Provide the [x, y] coordinate of the cell's center where the given text is located.  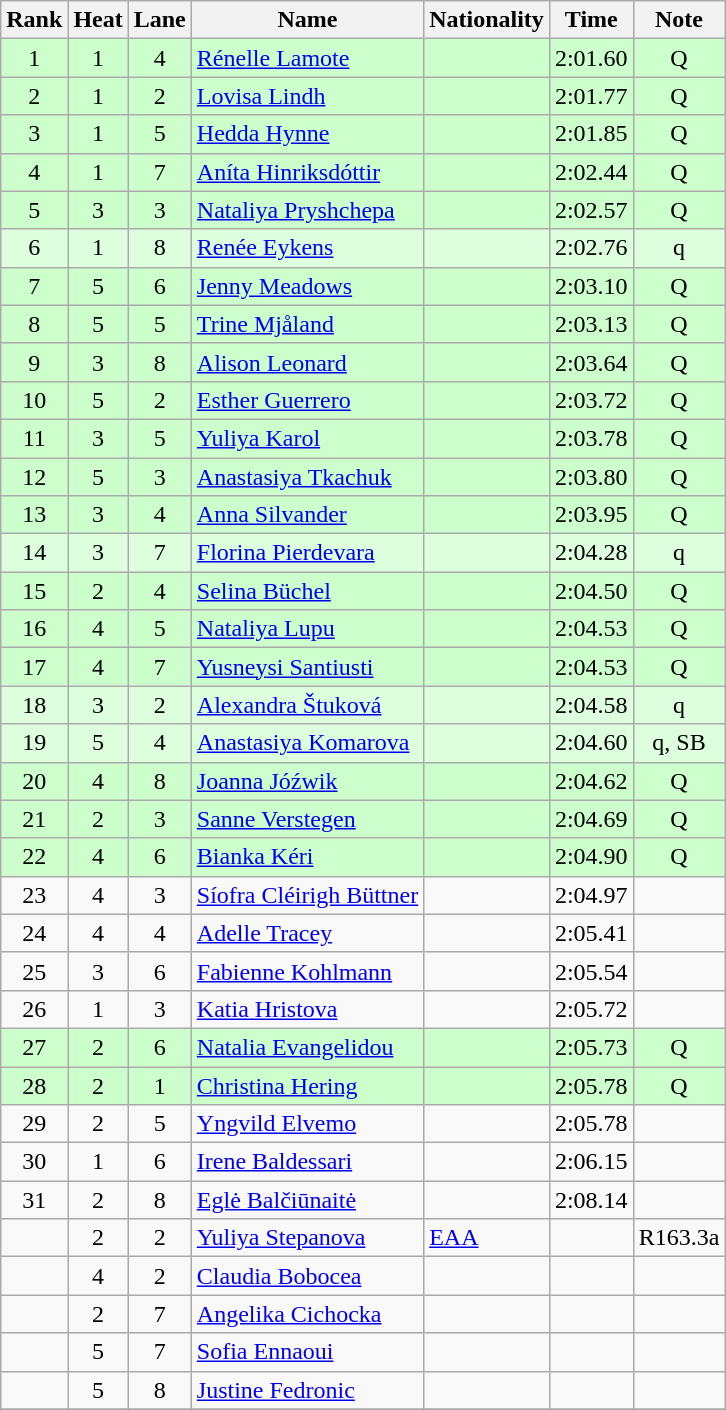
Christina Hering [307, 1085]
Nationality [487, 20]
Alexandra Štuková [307, 705]
28 [34, 1085]
12 [34, 477]
21 [34, 819]
22 [34, 857]
29 [34, 1124]
R163.3a [679, 1238]
2:03.10 [591, 286]
2:04.58 [591, 705]
Hedda Hynne [307, 134]
Nataliya Pryshchepa [307, 210]
Rank [34, 20]
16 [34, 629]
Yuliya Karol [307, 438]
Selina Büchel [307, 591]
Eglė Balčiūnaitė [307, 1200]
2:04.69 [591, 819]
Time [591, 20]
2:03.72 [591, 400]
2:05.73 [591, 1047]
20 [34, 781]
2:03.64 [591, 362]
Anastasiya Tkachuk [307, 477]
Yuliya Stepanova [307, 1238]
24 [34, 933]
Claudia Bobocea [307, 1276]
2:01.85 [591, 134]
Katia Hristova [307, 1009]
Trine Mjåland [307, 324]
2:05.72 [591, 1009]
9 [34, 362]
2:04.60 [591, 743]
Lane [160, 20]
Anastasiya Komarova [307, 743]
2:06.15 [591, 1162]
2:05.54 [591, 971]
Alison Leonard [307, 362]
2:04.50 [591, 591]
25 [34, 971]
q, SB [679, 743]
Rénelle Lamote [307, 58]
Anna Silvander [307, 515]
Florina Pierdevara [307, 553]
2:02.76 [591, 248]
Bianka Kéri [307, 857]
Yusneysi Santiusti [307, 667]
2:02.44 [591, 172]
13 [34, 515]
11 [34, 438]
14 [34, 553]
26 [34, 1009]
Síofra Cléirigh Büttner [307, 895]
2:05.41 [591, 933]
Nataliya Lupu [307, 629]
17 [34, 667]
Name [307, 20]
Angelika Cichocka [307, 1314]
2:04.28 [591, 553]
Natalia Evangelidou [307, 1047]
2:03.13 [591, 324]
2:04.62 [591, 781]
Lovisa Lindh [307, 96]
2:04.97 [591, 895]
31 [34, 1200]
23 [34, 895]
Joanna Jóźwik [307, 781]
Aníta Hinriksdóttir [307, 172]
2:03.80 [591, 477]
Fabienne Kohlmann [307, 971]
2:01.77 [591, 96]
Irene Baldessari [307, 1162]
2:03.78 [591, 438]
Sanne Verstegen [307, 819]
Heat [98, 20]
30 [34, 1162]
Note [679, 20]
Renée Eykens [307, 248]
2:01.60 [591, 58]
Yngvild Elvemo [307, 1124]
15 [34, 591]
2:02.57 [591, 210]
Adelle Tracey [307, 933]
27 [34, 1047]
19 [34, 743]
Esther Guerrero [307, 400]
2:08.14 [591, 1200]
EAA [487, 1238]
2:04.90 [591, 857]
Justine Fedronic [307, 1390]
10 [34, 400]
2:03.95 [591, 515]
Jenny Meadows [307, 286]
18 [34, 705]
Sofia Ennaoui [307, 1352]
